Capture the cell that displays the provided text and extract its (x, y) central coordinate. 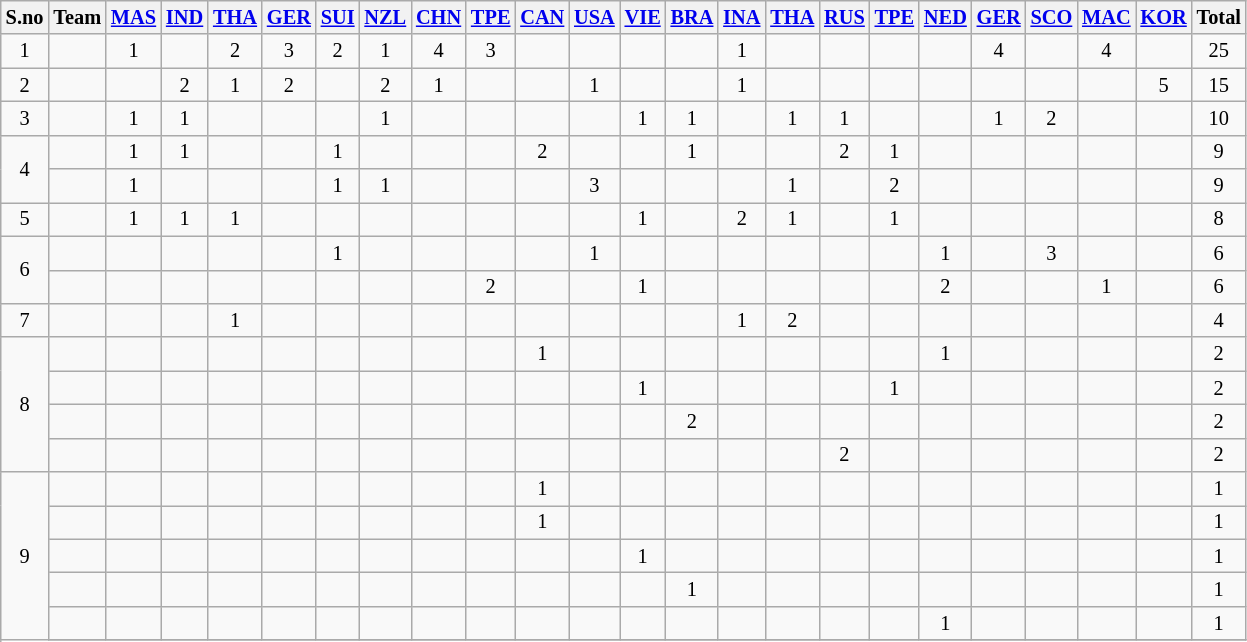
SCO (1052, 17)
MAS (134, 17)
RUS (844, 17)
INA (742, 17)
SUI (338, 17)
MAC (1106, 17)
15 (1219, 85)
USA (594, 17)
NZL (385, 17)
BRA (692, 17)
IND (184, 17)
Total (1219, 17)
7 (25, 320)
CHN (438, 17)
10 (1219, 118)
CAN (542, 17)
25 (1219, 51)
Team (77, 17)
NED (946, 17)
KOR (1164, 17)
VIE (643, 17)
S.no (25, 17)
